Provide the [x, y] coordinate of the cell's center where the given text is located.  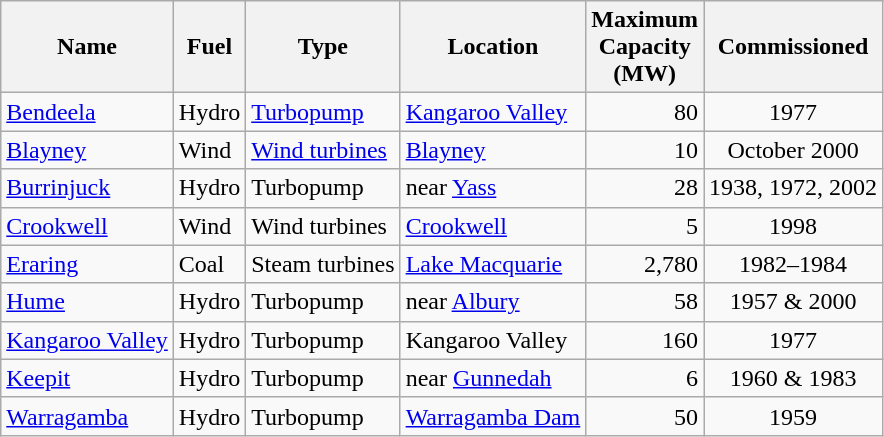
1959 [794, 416]
near Yass [493, 188]
80 [645, 112]
28 [645, 188]
Eraring [88, 264]
near Gunnedah [493, 378]
Type [323, 47]
Fuel [209, 47]
1998 [794, 226]
Warragamba Dam [493, 416]
Keepit [88, 378]
58 [645, 302]
Name [88, 47]
Warragamba [88, 416]
1982–1984 [794, 264]
Lake Macquarie [493, 264]
October 2000 [794, 150]
Maximum Capacity (MW) [645, 47]
Steam turbines [323, 264]
near Albury [493, 302]
5 [645, 226]
1957 & 2000 [794, 302]
2,780 [645, 264]
Bendeela [88, 112]
1938, 1972, 2002 [794, 188]
10 [645, 150]
Burrinjuck [88, 188]
6 [645, 378]
1960 & 1983 [794, 378]
Hume [88, 302]
Coal [209, 264]
50 [645, 416]
Commissioned [794, 47]
160 [645, 340]
Location [493, 47]
